Return the (x, y) coordinate for the center point of the cell that contains the specified text.  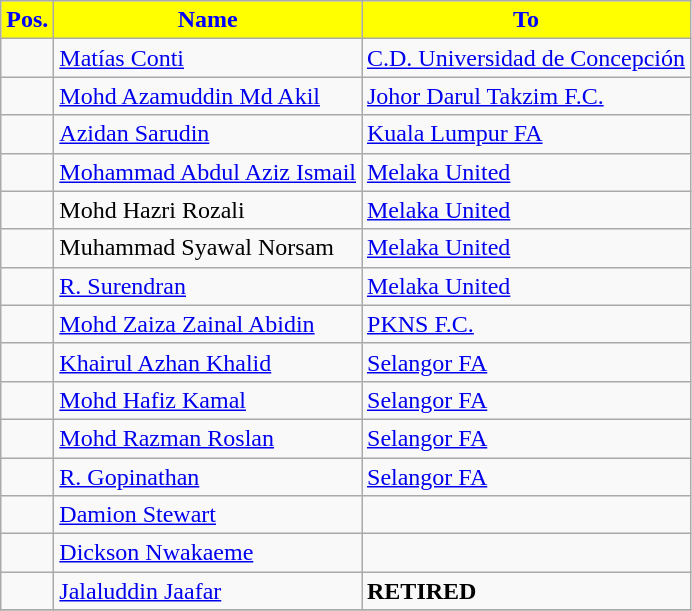
R. Surendran (208, 286)
Mohd Hafiz Kamal (208, 400)
Muhammad Syawal Norsam (208, 248)
To (526, 20)
Dickson Nwakaeme (208, 553)
RETIRED (526, 591)
Pos. (28, 20)
Damion Stewart (208, 515)
Johor Darul Takzim F.C. (526, 96)
Mohd Azamuddin Md Akil (208, 96)
Mohammad Abdul Aziz Ismail (208, 172)
Mohd Zaiza Zainal Abidin (208, 324)
C.D. Universidad de Concepción (526, 58)
PKNS F.C. (526, 324)
Mohd Razman Roslan (208, 438)
Matías Conti (208, 58)
Mohd Hazri Rozali (208, 210)
Jalaluddin Jaafar (208, 591)
Khairul Azhan Khalid (208, 362)
Azidan Sarudin (208, 134)
Kuala Lumpur FA (526, 134)
Name (208, 20)
R. Gopinathan (208, 477)
